Locate the cell with the specified text and output its [x, y] center coordinate. 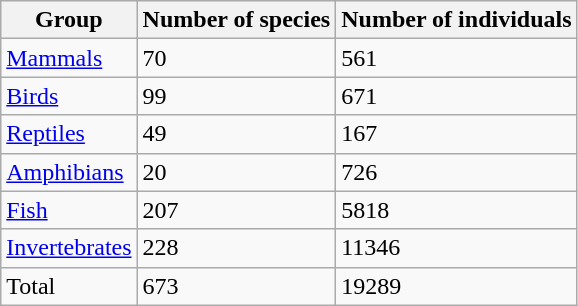
Number of individuals [456, 20]
726 [456, 172]
Number of species [236, 20]
Invertebrates [69, 248]
561 [456, 58]
19289 [456, 286]
99 [236, 96]
Mammals [69, 58]
673 [236, 286]
Total [69, 286]
5818 [456, 210]
Amphibians [69, 172]
671 [456, 96]
70 [236, 58]
228 [236, 248]
Fish [69, 210]
49 [236, 134]
167 [456, 134]
11346 [456, 248]
Group [69, 20]
Birds [69, 96]
Reptiles [69, 134]
207 [236, 210]
20 [236, 172]
